Output the (X, Y) coordinate of the center of the cell containing the given text.  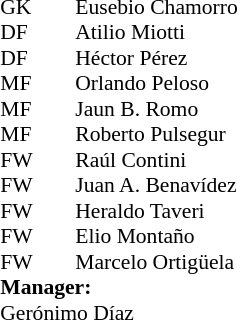
Raúl Contini (156, 160)
Roberto Pulsegur (156, 135)
Atilio Miotti (156, 33)
Marcelo Ortigüela (156, 262)
Elio Montaño (156, 237)
Juan A. Benavídez (156, 185)
Héctor Pérez (156, 58)
Jaun B. Romo (156, 109)
Heraldo Taveri (156, 211)
Orlando Peloso (156, 83)
Manager: (118, 287)
